From the cell containing the given text, extract its center point as [X, Y] coordinate. 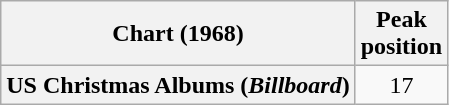
US Christmas Albums (Billboard) [178, 85]
17 [401, 85]
Peakposition [401, 34]
Chart (1968) [178, 34]
